Determine the (x, y) coordinate at the center of the cell enclosing the given text.  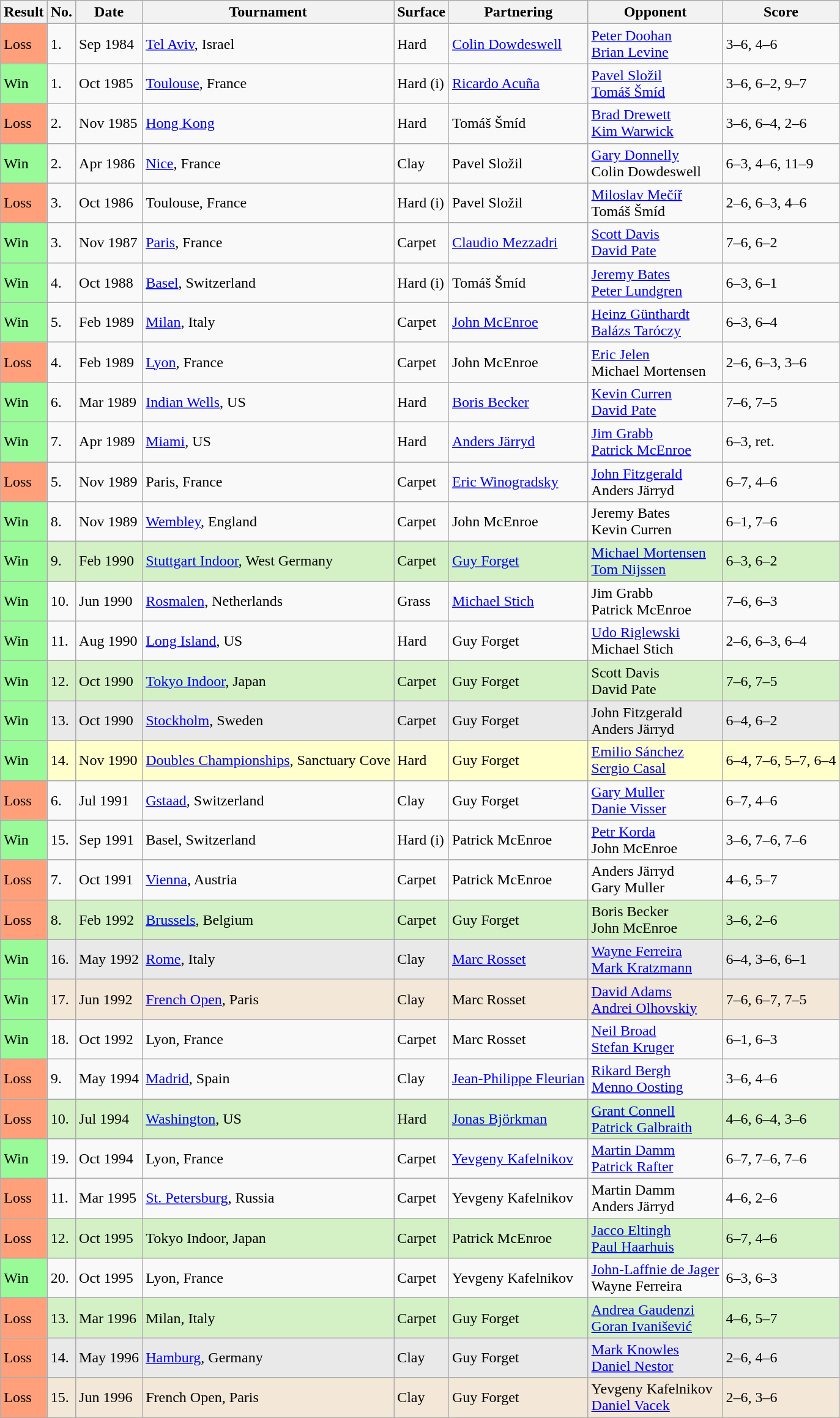
Anders Järryd Gary Muller (655, 880)
Partnering (518, 12)
May 1992 (109, 960)
19. (61, 1159)
Tel Aviv, Israel (268, 44)
Oct 1988 (109, 283)
Wayne Ferreira Mark Kratzmann (655, 960)
Mar 1989 (109, 401)
Oct 1991 (109, 880)
David Adams Andrei Olhovskiy (655, 999)
Aug 1990 (109, 641)
4–6, 6–4, 3–6 (781, 1119)
Emilio Sánchez Sergio Casal (655, 760)
Opponent (655, 12)
Sep 1984 (109, 44)
Oct 1994 (109, 1159)
Eric Winogradsky (518, 481)
16. (61, 960)
Jun 1990 (109, 601)
Michael Mortensen Tom Nijssen (655, 562)
Jacco Eltingh Paul Haarhuis (655, 1239)
Oct 1985 (109, 83)
Tournament (268, 12)
Eric Jelen Michael Mortensen (655, 362)
Gary Muller Danie Visser (655, 800)
6–4, 3–6, 6–1 (781, 960)
3–6, 6–2, 9–7 (781, 83)
Stuttgart Indoor, West Germany (268, 562)
6–1, 7–6 (781, 521)
May 1994 (109, 1078)
Hamburg, Germany (268, 1357)
Andrea Gaudenzi Goran Ivanišević (655, 1318)
No. (61, 12)
Date (109, 12)
Jonas Björkman (518, 1119)
Mar 1995 (109, 1198)
3–6, 7–6, 7–6 (781, 840)
Rosmalen, Netherlands (268, 601)
Feb 1992 (109, 919)
John-Laffnie de Jager Wayne Ferreira (655, 1278)
6–3, 6–4 (781, 322)
3–6, 2–6 (781, 919)
Martin Damm Patrick Rafter (655, 1159)
20. (61, 1278)
Oct 1986 (109, 203)
Washington, US (268, 1119)
Jeremy Bates Kevin Curren (655, 521)
Petr Korda John McEnroe (655, 840)
Score (781, 12)
Nice, France (268, 163)
3–6, 6–4, 2–6 (781, 124)
Rome, Italy (268, 960)
Yevgeny Kafelnikov Daniel Vacek (655, 1398)
May 1996 (109, 1357)
6–4, 6–2 (781, 721)
Gary Donnelly Colin Dowdeswell (655, 163)
2–6, 6–3, 3–6 (781, 362)
Gstaad, Switzerland (268, 800)
Oct 1992 (109, 1039)
Stockholm, Sweden (268, 721)
18. (61, 1039)
Brussels, Belgium (268, 919)
Jean-Philippe Fleurian (518, 1078)
Grass (422, 601)
Wembley, England (268, 521)
Neil Broad Stefan Kruger (655, 1039)
Miami, US (268, 442)
6–3, ret. (781, 442)
Kevin Curren David Pate (655, 401)
Nov 1987 (109, 242)
2–6, 3–6 (781, 1398)
Rikard Bergh Menno Oosting (655, 1078)
Heinz Günthardt Balázs Taróczy (655, 322)
Doubles Championships, Sanctuary Cove (268, 760)
6–3, 6–3 (781, 1278)
Mar 1996 (109, 1318)
Michael Stich (518, 601)
2–6, 4–6 (781, 1357)
Mark Knowles Daniel Nestor (655, 1357)
Jul 1994 (109, 1119)
7–6, 6–3 (781, 601)
Hong Kong (268, 124)
Boris Becker (518, 401)
Apr 1986 (109, 163)
7–6, 6–7, 7–5 (781, 999)
Boris Becker John McEnroe (655, 919)
2–6, 6–3, 4–6 (781, 203)
Jun 1992 (109, 999)
Brad Drewett Kim Warwick (655, 124)
Nov 1985 (109, 124)
Udo Riglewski Michael Stich (655, 641)
Anders Järryd (518, 442)
Miloslav Mečíř Tomáš Šmíd (655, 203)
Martin Damm Anders Järryd (655, 1198)
6–1, 6–3 (781, 1039)
Indian Wells, US (268, 401)
Madrid, Spain (268, 1078)
Pavel Složil Tomáš Šmíd (655, 83)
Ricardo Acuña (518, 83)
Long Island, US (268, 641)
Jul 1991 (109, 800)
6–7, 7–6, 7–6 (781, 1159)
St. Petersburg, Russia (268, 1198)
Grant Connell Patrick Galbraith (655, 1119)
Claudio Mezzadri (518, 242)
6–3, 6–1 (781, 283)
Apr 1989 (109, 442)
6–3, 4–6, 11–9 (781, 163)
Colin Dowdeswell (518, 44)
6–4, 7–6, 5–7, 6–4 (781, 760)
17. (61, 999)
7–6, 6–2 (781, 242)
2–6, 6–3, 6–4 (781, 641)
Feb 1990 (109, 562)
6–3, 6–2 (781, 562)
Jun 1996 (109, 1398)
Sep 1991 (109, 840)
Nov 1990 (109, 760)
4–6, 2–6 (781, 1198)
Jeremy Bates Peter Lundgren (655, 283)
Result (24, 12)
Surface (422, 12)
Peter Doohan Brian Levine (655, 44)
Vienna, Austria (268, 880)
